Pinpoint the cell where the given text exists, returning its [x, y] midpoint coordinate. 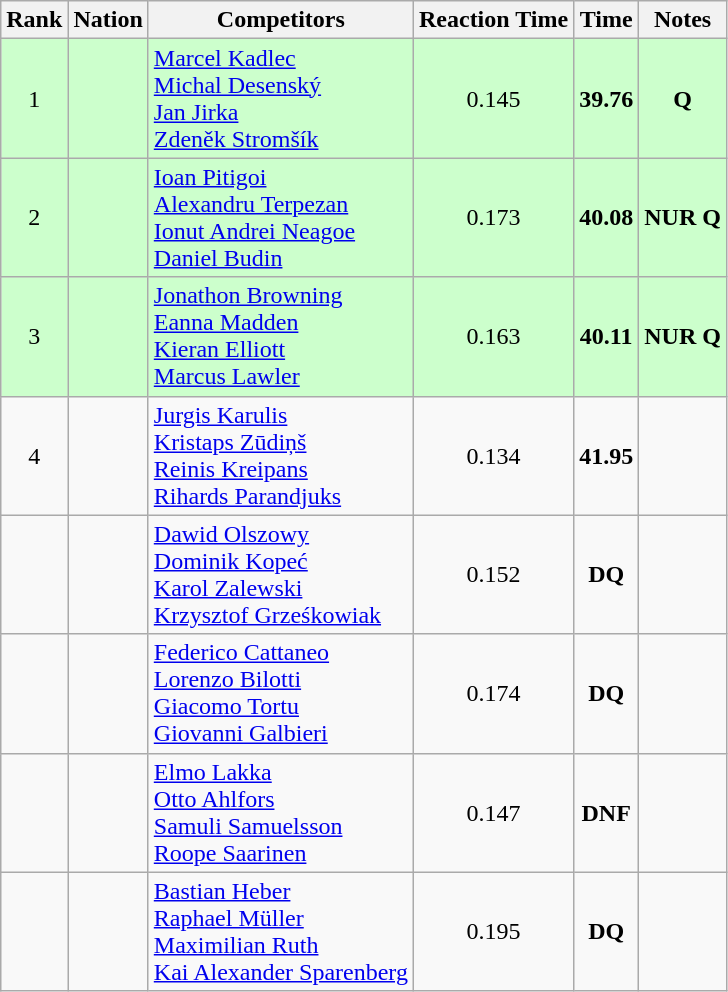
Reaction Time [493, 20]
Competitors [280, 20]
Time [606, 20]
Q [683, 98]
40.08 [606, 218]
0.134 [493, 456]
Dawid OlszowyDominik KopećKarol ZalewskiKrzysztof Grześkowiak [280, 574]
Bastian HeberRaphael MüllerMaximilian RuthKai Alexander Sparenberg [280, 932]
0.195 [493, 932]
Ioan PitigoiAlexandru TerpezanIonut Andrei NeagoeDaniel Budin [280, 218]
41.95 [606, 456]
0.174 [493, 694]
Rank [34, 20]
39.76 [606, 98]
0.147 [493, 812]
3 [34, 336]
DNF [606, 812]
Jurgis KarulisKristaps ZūdiņšReinis KreipansRihards Parandjuks [280, 456]
40.11 [606, 336]
Elmo LakkaOtto AhlforsSamuli SamuelssonRoope Saarinen [280, 812]
Nation [108, 20]
0.145 [493, 98]
0.173 [493, 218]
Jonathon BrowningEanna MaddenKieran ElliottMarcus Lawler [280, 336]
Marcel KadlecMichal DesenskýJan JirkaZdeněk Stromšík [280, 98]
0.163 [493, 336]
Notes [683, 20]
2 [34, 218]
0.152 [493, 574]
Federico CattaneoLorenzo BilottiGiacomo TortuGiovanni Galbieri [280, 694]
1 [34, 98]
4 [34, 456]
